Pinpoint the cell where the given text exists, returning its [X, Y] midpoint coordinate. 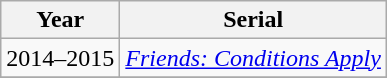
Serial [254, 20]
2014–2015 [60, 58]
Friends: Conditions Apply [254, 58]
Year [60, 20]
